Extract the (X, Y) coordinate from the center of the cell holding the provided text.  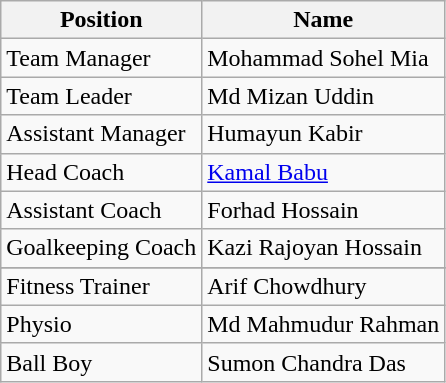
Arif Chowdhury (324, 286)
Md Mizan Uddin (324, 96)
Team Manager (102, 58)
Kazi Rajoyan Hossain (324, 248)
Sumon Chandra Das (324, 362)
Team Leader (102, 96)
Assistant Coach (102, 210)
Position (102, 20)
Physio (102, 324)
Name (324, 20)
Md Mahmudur Rahman (324, 324)
Goalkeeping Coach (102, 248)
Forhad Hossain (324, 210)
Mohammad Sohel Mia (324, 58)
Assistant Manager (102, 134)
Humayun Kabir (324, 134)
Fitness Trainer (102, 286)
Ball Boy (102, 362)
Head Coach (102, 172)
Kamal Babu (324, 172)
